From the cell containing the given text, extract its center point as [x, y] coordinate. 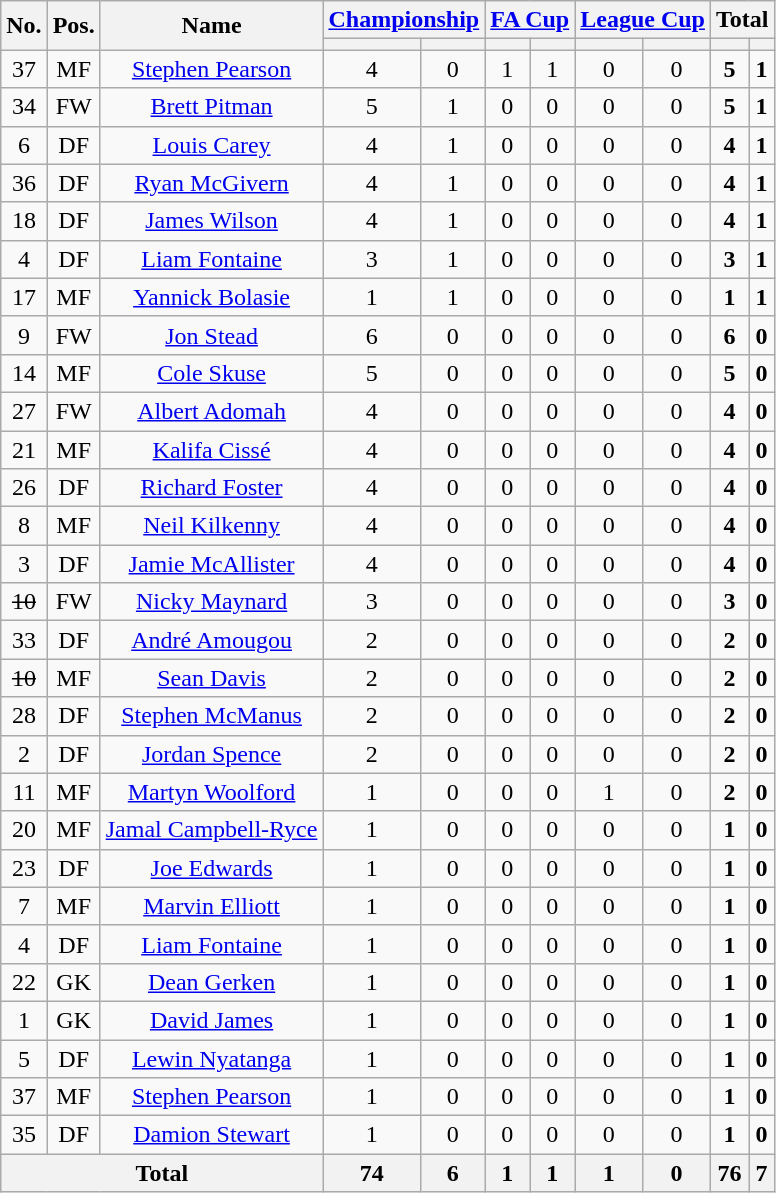
34 [24, 107]
26 [24, 488]
74 [372, 1173]
33 [24, 640]
Pos. [74, 26]
Lewin Nyatanga [212, 1059]
Cole Skuse [212, 373]
Sean Davis [212, 678]
76 [729, 1173]
Jordan Spence [212, 754]
André Amougou [212, 640]
28 [24, 716]
11 [24, 792]
Jamal Campbell-Ryce [212, 830]
36 [24, 183]
Jamie McAllister [212, 564]
Dean Gerken [212, 982]
22 [24, 982]
James Wilson [212, 221]
27 [24, 411]
14 [24, 373]
No. [24, 26]
League Cup [643, 20]
23 [24, 868]
Albert Adomah [212, 411]
Louis Carey [212, 145]
9 [24, 335]
35 [24, 1135]
Yannick Bolasie [212, 297]
Martyn Woolford [212, 792]
Ryan McGivern [212, 183]
Joe Edwards [212, 868]
Stephen McManus [212, 716]
Name [212, 26]
Richard Foster [212, 488]
Championship [404, 20]
20 [24, 830]
8 [24, 526]
Kalifa Cissé [212, 449]
Damion Stewart [212, 1135]
Marvin Elliott [212, 906]
Neil Kilkenny [212, 526]
David James [212, 1020]
Jon Stead [212, 335]
FA Cup [530, 20]
Nicky Maynard [212, 602]
17 [24, 297]
21 [24, 449]
Brett Pitman [212, 107]
18 [24, 221]
